Find where the given text appears and provide that cell's center as [X, Y] coordinate. 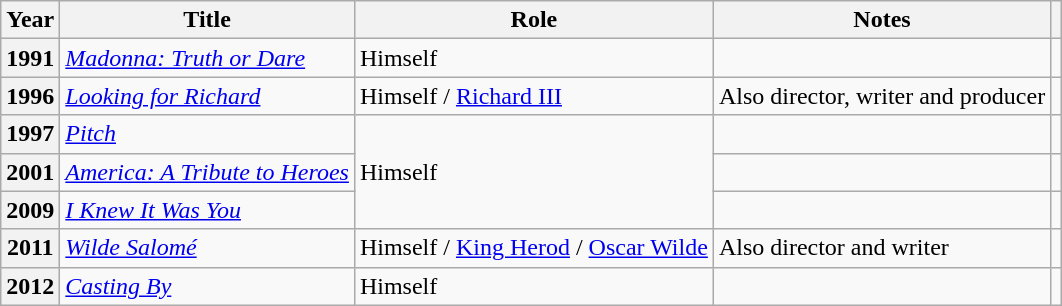
Madonna: Truth or Dare [208, 58]
1996 [30, 96]
Casting By [208, 286]
Himself / Richard III [534, 96]
Year [30, 20]
2001 [30, 172]
Pitch [208, 134]
2011 [30, 248]
Himself / King Herod / Oscar Wilde [534, 248]
1997 [30, 134]
Also director and writer [882, 248]
2009 [30, 210]
Also director, writer and producer [882, 96]
2012 [30, 286]
Role [534, 20]
Looking for Richard [208, 96]
1991 [30, 58]
Wilde Salomé [208, 248]
I Knew It Was You [208, 210]
Notes [882, 20]
America: A Tribute to Heroes [208, 172]
Title [208, 20]
